Search for the cell housing the specified text and yield its [X, Y] center coordinate. 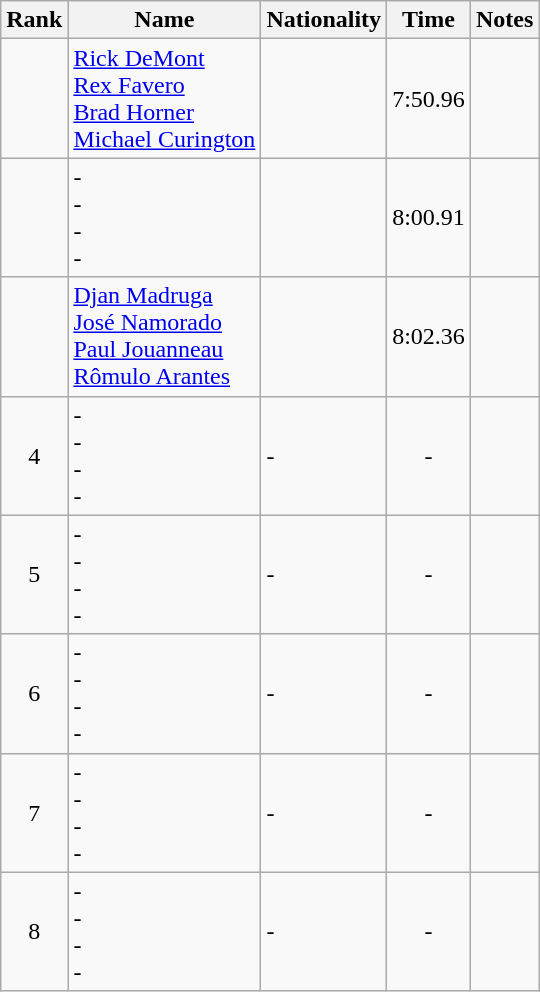
6 [34, 694]
Djan Madruga José Namorado Paul Jouanneau Rômulo Arantes [164, 336]
7:50.96 [429, 98]
8:02.36 [429, 336]
Rick DeMont Rex Favero Brad Horner Michael Curington [164, 98]
5 [34, 574]
4 [34, 456]
8:00.91 [429, 218]
Name [164, 20]
8 [34, 932]
Rank [34, 20]
Time [429, 20]
Nationality [324, 20]
7 [34, 812]
Notes [504, 20]
